Identify which cell holds the provided text, then report its [x, y] central coordinate. 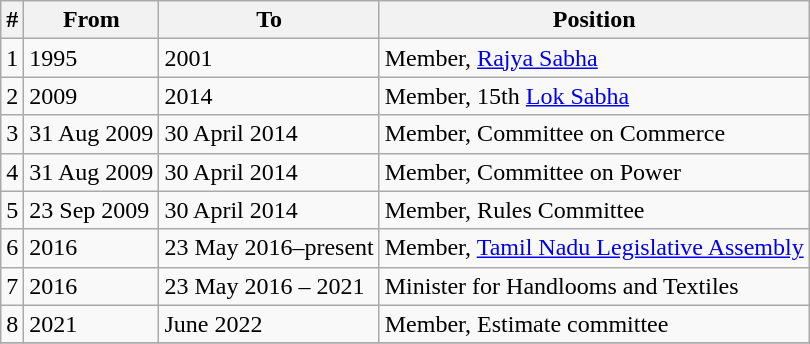
Member, Rajya Sabha [594, 58]
From [92, 20]
# [12, 20]
2014 [269, 96]
Minister for Handlooms and Textiles [594, 286]
23 Sep 2009 [92, 210]
2001 [269, 58]
2021 [92, 324]
Member, Committee on Commerce [594, 134]
5 [12, 210]
2 [12, 96]
23 May 2016 – 2021 [269, 286]
1 [12, 58]
Member, Rules Committee [594, 210]
1995 [92, 58]
Position [594, 20]
Member, Committee on Power [594, 172]
June 2022 [269, 324]
Member, 15th Lok Sabha [594, 96]
8 [12, 324]
To [269, 20]
4 [12, 172]
6 [12, 248]
3 [12, 134]
7 [12, 286]
Member, Tamil Nadu Legislative Assembly [594, 248]
23 May 2016–present [269, 248]
2009 [92, 96]
Member, Estimate committee [594, 324]
